Return [x, y] of the center of cell containing provided text 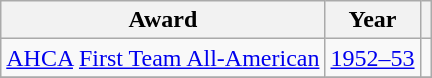
AHCA First Team All-American [163, 58]
1952–53 [372, 58]
Year [372, 20]
Award [163, 20]
